For the text-containing cell, return its midpoint in (X, Y) coordinate format. 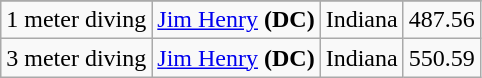
3 meter diving (76, 58)
1 meter diving (76, 20)
550.59 (442, 58)
487.56 (442, 20)
